For the text-containing cell, return its midpoint in (X, Y) coordinate format. 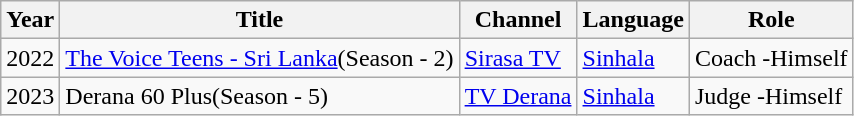
Channel (518, 20)
Role (771, 20)
Language (633, 20)
TV Derana (518, 96)
2022 (30, 58)
2023 (30, 96)
Title (260, 20)
Coach -Himself (771, 58)
Derana 60 Plus(Season - 5) (260, 96)
The Voice Teens - Sri Lanka(Season - 2) (260, 58)
Judge -Himself (771, 96)
Sirasa TV (518, 58)
Year (30, 20)
